Determine the [X, Y] coordinate at the center of the cell enclosing the given text.  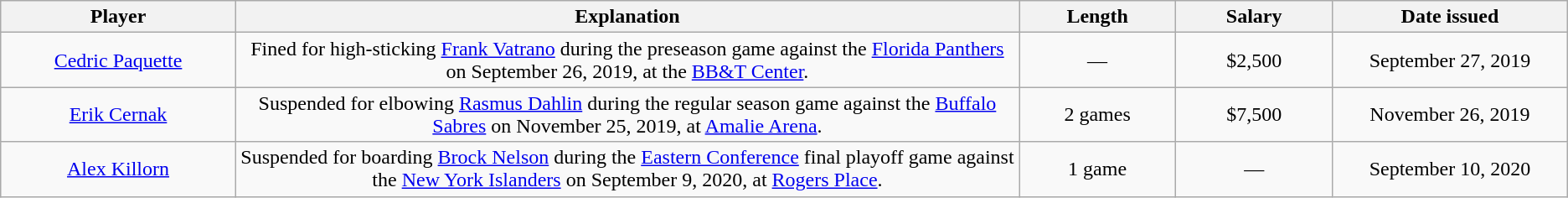
Explanation [627, 17]
Cedric Paquette [119, 60]
Player [119, 17]
Fined for high-sticking Frank Vatrano during the preseason game against the Florida Panthers on September 26, 2019, at the BB&T Center. [627, 60]
Length [1097, 17]
November 26, 2019 [1451, 114]
2 games [1097, 114]
$7,500 [1255, 114]
1 game [1097, 169]
September 27, 2019 [1451, 60]
Date issued [1451, 17]
September 10, 2020 [1451, 169]
Suspended for elbowing Rasmus Dahlin during the regular season game against the Buffalo Sabres on November 25, 2019, at Amalie Arena. [627, 114]
Alex Killorn [119, 169]
Erik Cernak [119, 114]
Salary [1255, 17]
$2,500 [1255, 60]
